Find where the given text appears and provide that cell's center as [x, y] coordinate. 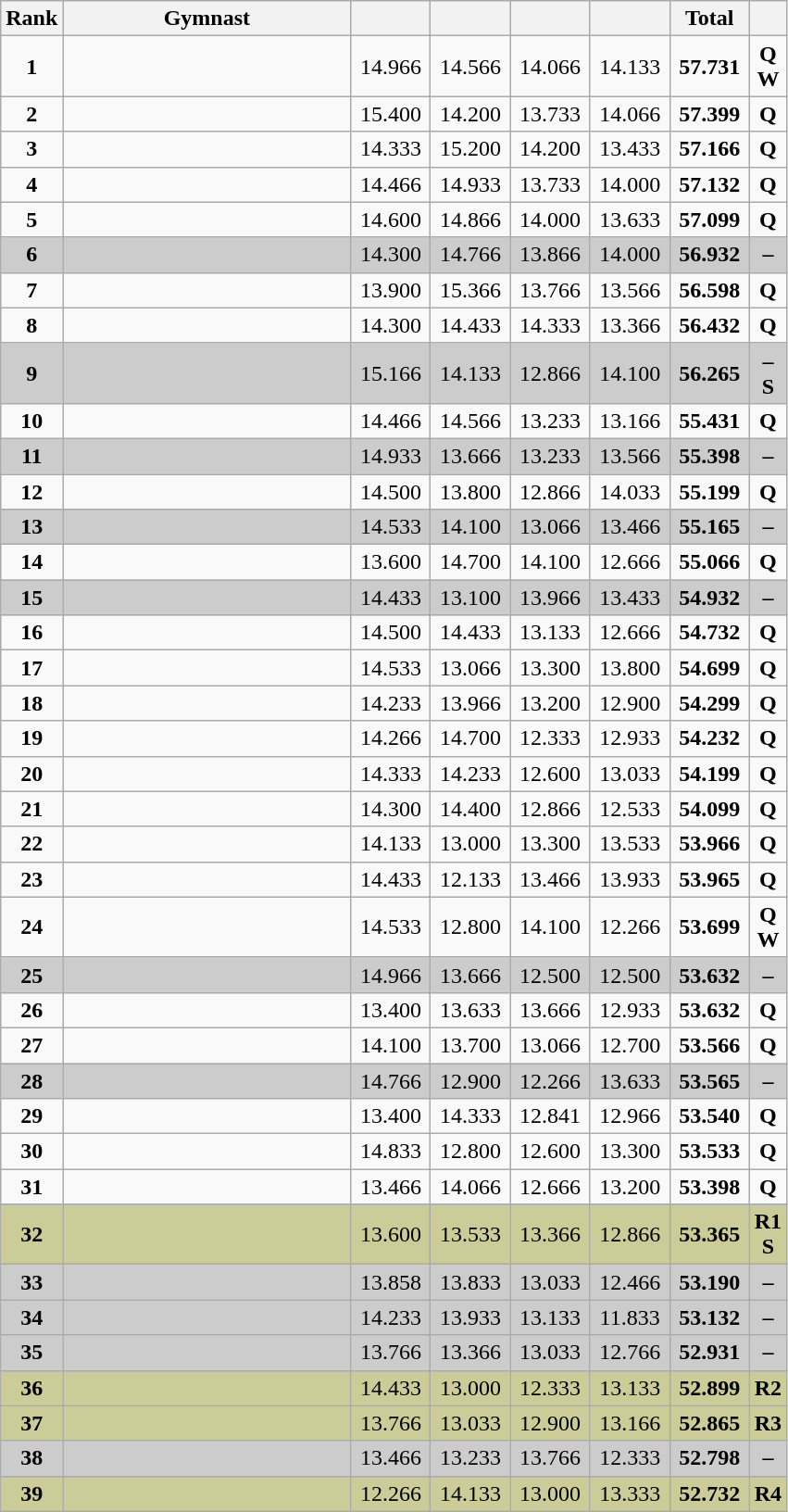
13.833 [470, 1282]
53.533 [709, 1152]
30 [31, 1152]
53.132 [709, 1317]
57.399 [709, 114]
53.566 [709, 1045]
34 [31, 1317]
12.700 [630, 1045]
Rank [31, 19]
20 [31, 774]
54.932 [709, 598]
13.866 [550, 255]
7 [31, 290]
10 [31, 421]
36 [31, 1388]
8 [31, 325]
53.965 [709, 879]
18 [31, 703]
2 [31, 114]
12.966 [630, 1116]
12.766 [630, 1353]
14 [31, 562]
19 [31, 738]
12.841 [550, 1116]
53.190 [709, 1282]
57.132 [709, 184]
12 [31, 492]
Total [709, 19]
13.333 [630, 1493]
R2 [768, 1388]
56.932 [709, 255]
56.265 [709, 372]
13.858 [391, 1282]
53.966 [709, 844]
55.431 [709, 421]
5 [31, 220]
11 [31, 456]
14.266 [391, 738]
53.699 [709, 926]
11.833 [630, 1317]
53.365 [709, 1234]
55.199 [709, 492]
32 [31, 1234]
52.798 [709, 1458]
13.100 [470, 598]
55.398 [709, 456]
R4 [768, 1493]
52.899 [709, 1388]
53.540 [709, 1116]
54.199 [709, 774]
52.931 [709, 1353]
17 [31, 668]
– S [768, 372]
25 [31, 975]
31 [31, 1187]
R1 S [768, 1234]
39 [31, 1493]
55.066 [709, 562]
15.166 [391, 372]
54.732 [709, 633]
57.731 [709, 67]
53.565 [709, 1081]
21 [31, 809]
54.699 [709, 668]
24 [31, 926]
R3 [768, 1423]
14.866 [470, 220]
Gymnast [207, 19]
29 [31, 1116]
54.299 [709, 703]
15.400 [391, 114]
52.732 [709, 1493]
9 [31, 372]
28 [31, 1081]
56.598 [709, 290]
1 [31, 67]
38 [31, 1458]
14.833 [391, 1152]
13.700 [470, 1045]
12.533 [630, 809]
57.099 [709, 220]
15.200 [470, 149]
35 [31, 1353]
27 [31, 1045]
57.166 [709, 149]
23 [31, 879]
55.165 [709, 527]
13 [31, 527]
6 [31, 255]
53.398 [709, 1187]
22 [31, 844]
37 [31, 1423]
12.466 [630, 1282]
52.865 [709, 1423]
26 [31, 1010]
14.400 [470, 809]
14.600 [391, 220]
15.366 [470, 290]
56.432 [709, 325]
4 [31, 184]
3 [31, 149]
33 [31, 1282]
54.099 [709, 809]
13.900 [391, 290]
54.232 [709, 738]
12.133 [470, 879]
16 [31, 633]
14.033 [630, 492]
15 [31, 598]
